Output the (x, y) coordinate of the center of the cell containing the given text.  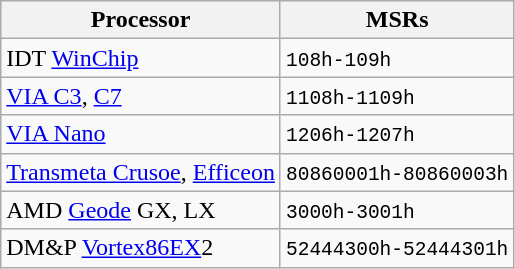
AMD Geode GX, LX (141, 210)
1108h-1109h (396, 96)
80860001h-80860003h (396, 172)
3000h-3001h (396, 210)
1206h-1207h (396, 134)
108h-109h (396, 58)
DM&P Vortex86EX2 (141, 248)
Processor (141, 20)
52444300h-52444301h (396, 248)
VIA Nano (141, 134)
Transmeta Crusoe, Efficeon (141, 172)
VIA C3, C7 (141, 96)
IDT WinChip (141, 58)
MSRs (396, 20)
